Return the [X, Y] coordinate for the center point of the cell that contains the specified text.  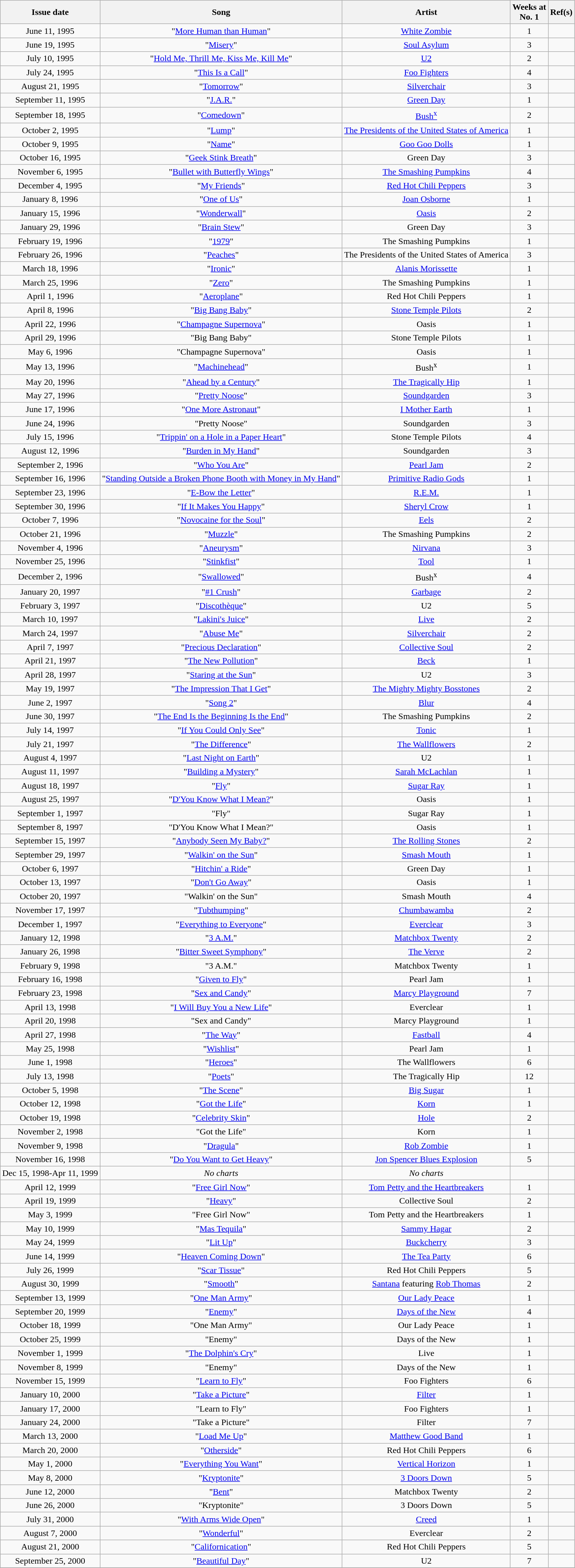
January 15, 1996 [50, 213]
"One of Us" [221, 199]
May 3, 1999 [50, 1215]
June 11, 1995 [50, 31]
"Load Me Up" [221, 1436]
November 9, 1998 [50, 1145]
August 12, 1996 [50, 451]
January 20, 1997 [50, 592]
"Who You Are" [221, 465]
Soul Asylum [426, 45]
February 9, 1998 [50, 965]
"Last Night on Earth" [221, 758]
August 7, 2000 [50, 1533]
"Everything You Want" [221, 1464]
September 16, 1996 [50, 479]
May 19, 1997 [50, 689]
Beck [426, 661]
"E-Bow the Letter" [221, 492]
July 31, 2000 [50, 1519]
"Zero" [221, 282]
"If You Could Only See" [221, 730]
April 1, 1996 [50, 296]
"With Arms Wide Open" [221, 1519]
"Standing Outside a Broken Phone Booth with Money in My Hand" [221, 479]
Chumbawamba [426, 910]
"Precious Declaration" [221, 647]
"Otherside" [221, 1450]
December 1, 1997 [50, 924]
"Bent" [221, 1492]
July 24, 1995 [50, 72]
"The End Is the Beginning Is the End" [221, 716]
May 25, 1998 [50, 1049]
September 29, 1997 [50, 855]
August 18, 1997 [50, 786]
June 17, 1996 [50, 409]
"Poets" [221, 1076]
"J.A.R." [221, 100]
"Comedown" [221, 115]
February 23, 1998 [50, 993]
"Stinkfist" [221, 562]
October 25, 1999 [50, 1339]
October 18, 1999 [50, 1325]
Fastball [426, 1035]
"Lakini's Juice" [221, 619]
January 17, 2000 [50, 1408]
February 16, 1998 [50, 979]
Nirvana [426, 548]
"Aeroplane" [221, 296]
September 20, 1999 [50, 1312]
"Given to Fly" [221, 979]
"Ironic" [221, 268]
April 8, 1996 [50, 310]
"Hitchin' a Ride" [221, 869]
Tonic [426, 730]
June 24, 1996 [50, 423]
"Heroes" [221, 1062]
July 10, 1995 [50, 59]
April 12, 1999 [50, 1187]
January 8, 1996 [50, 199]
May 10, 1999 [50, 1229]
April 7, 1997 [50, 647]
June 12, 2000 [50, 1492]
April 20, 1998 [50, 1021]
November 8, 1999 [50, 1367]
April 28, 1997 [50, 675]
November 2, 1998 [50, 1132]
November 25, 1996 [50, 562]
"Burden in My Hand" [221, 451]
Vertical Horizon [426, 1464]
Hole [426, 1118]
"Heaven Coming Down" [221, 1256]
September 25, 2000 [50, 1561]
March 24, 1997 [50, 633]
November 6, 1995 [50, 172]
December 4, 1995 [50, 185]
The Verve [426, 951]
"I Will Buy You a New Life" [221, 1007]
December 2, 1996 [50, 577]
Blur [426, 702]
October 2, 1995 [50, 130]
Joan Osborne [426, 199]
"Celebrity Skin" [221, 1118]
Rob Zombie [426, 1145]
"The Impression That I Get" [221, 689]
June 14, 1999 [50, 1256]
"Song 2" [221, 702]
Issue date [50, 12]
Jon Spencer Blues Explosion [426, 1159]
"Ahead by a Century" [221, 382]
February 19, 1996 [50, 241]
April 27, 1998 [50, 1035]
October 6, 1997 [50, 869]
"If It Makes You Happy" [221, 506]
August 25, 1997 [50, 799]
November 1, 1999 [50, 1353]
"Anybody Seen My Baby?" [221, 841]
"1979" [221, 241]
April 13, 1998 [50, 1007]
August 11, 1997 [50, 772]
"The Dolphin's Cry" [221, 1353]
November 17, 1997 [50, 910]
"Wonderful" [221, 1533]
The Tea Party [426, 1256]
November 16, 1998 [50, 1159]
"Smooth" [221, 1284]
April 19, 1999 [50, 1201]
October 20, 1997 [50, 896]
Creed [426, 1519]
Garbage [426, 592]
August 21, 2000 [50, 1547]
Weeks atNo. 1 [529, 12]
Goo Goo Dolls [426, 144]
February 26, 1996 [50, 255]
"Don't Go Away" [221, 882]
June 19, 1995 [50, 45]
"This Is a Call" [221, 72]
January 26, 1998 [50, 951]
Tool [426, 562]
September 13, 1999 [50, 1298]
"Building a Mystery" [221, 772]
October 9, 1995 [50, 144]
Sammy Hagar [426, 1229]
March 20, 2000 [50, 1450]
"Aneurysm" [221, 548]
May 8, 2000 [50, 1478]
"Discothèque" [221, 606]
"Trippin' on a Hole in a Paper Heart" [221, 437]
"Bullet with Butterfly Wings" [221, 172]
"Muzzle" [221, 534]
June 2, 1997 [50, 702]
April 21, 1997 [50, 661]
June 1, 1998 [50, 1062]
March 10, 1997 [50, 619]
"The Difference" [221, 744]
October 19, 1998 [50, 1118]
"Dragula" [221, 1145]
July 26, 1999 [50, 1270]
"Swallowed" [221, 577]
"Hold Me, Thrill Me, Kiss Me, Kill Me" [221, 59]
"My Friends" [221, 185]
September 11, 1995 [50, 100]
August 30, 1999 [50, 1284]
September 2, 1996 [50, 465]
Big Sugar [426, 1090]
May 24, 1999 [50, 1242]
July 14, 1997 [50, 730]
"Lump" [221, 130]
Song [221, 12]
"#1 Crush" [221, 592]
May 13, 1996 [50, 367]
September 15, 1997 [50, 841]
"Mas Tequila" [221, 1229]
October 12, 1998 [50, 1104]
"Tomorrow" [221, 86]
"Abuse Me" [221, 633]
October 5, 1998 [50, 1090]
May 1, 2000 [50, 1464]
White Zombie [426, 31]
"Heavy" [221, 1201]
January 29, 1996 [50, 227]
"Machinehead" [221, 367]
Matthew Good Band [426, 1436]
R.E.M. [426, 492]
The Rolling Stones [426, 841]
"Beautiful Day" [221, 1561]
Dec 15, 1998-Apr 11, 1999 [50, 1173]
12 [529, 1076]
January 12, 1998 [50, 938]
Buckcherry [426, 1242]
November 4, 1996 [50, 548]
August 21, 1995 [50, 86]
September 30, 1996 [50, 506]
"Wishlist" [221, 1049]
June 30, 1997 [50, 716]
September 1, 1997 [50, 813]
August 4, 1997 [50, 758]
"Do You Want to Get Heavy" [221, 1159]
"Peaches" [221, 255]
March 18, 1996 [50, 268]
"Novocaine for the Soul" [221, 520]
Alanis Morissette [426, 268]
September 18, 1995 [50, 115]
September 8, 1997 [50, 827]
July 15, 1996 [50, 437]
May 27, 1996 [50, 395]
Primitive Radio Gods [426, 479]
"Misery" [221, 45]
Ref(s) [561, 12]
Sheryl Crow [426, 506]
July 13, 1998 [50, 1076]
"More Human than Human" [221, 31]
April 22, 1996 [50, 324]
March 13, 2000 [50, 1436]
February 3, 1997 [50, 606]
November 15, 1999 [50, 1381]
The Mighty Mighty Bosstones [426, 689]
June 26, 2000 [50, 1505]
October 21, 1996 [50, 534]
April 29, 1996 [50, 338]
"The Scene" [221, 1090]
Sarah McLachlan [426, 772]
October 16, 1995 [50, 158]
"The Way" [221, 1035]
"Geek Stink Breath" [221, 158]
July 21, 1997 [50, 744]
I Mother Earth [426, 409]
"Wonderwall" [221, 213]
"Lit Up" [221, 1242]
October 7, 1996 [50, 520]
"The New Pollution" [221, 661]
October 13, 1997 [50, 882]
"One More Astronaut" [221, 409]
Eels [426, 520]
January 10, 2000 [50, 1395]
May 20, 1996 [50, 382]
Santana featuring Rob Thomas [426, 1284]
"Tubthumping" [221, 910]
"Californication" [221, 1547]
"Name" [221, 144]
September 23, 1996 [50, 492]
"Everything to Everyone" [221, 924]
January 24, 2000 [50, 1423]
"Staring at the Sun" [221, 675]
"Scar Tissue" [221, 1270]
"Bitter Sweet Symphony" [221, 951]
"Brain Stew" [221, 227]
Artist [426, 12]
March 25, 1996 [50, 282]
May 6, 1996 [50, 352]
